Locate the cell with the specified text and output its (X, Y) center coordinate. 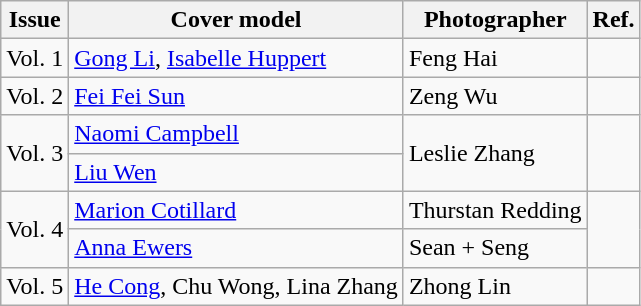
Sean + Seng (495, 248)
Cover model (236, 20)
Anna Ewers (236, 248)
Leslie Zhang (495, 153)
Vol. 3 (35, 153)
Feng Hai (495, 58)
Gong Li, Isabelle Huppert (236, 58)
Fei Fei Sun (236, 96)
Vol. 4 (35, 229)
Zhong Lin (495, 286)
Thurstan Redding (495, 210)
He Cong, Chu Wong, Lina Zhang (236, 286)
Zeng Wu (495, 96)
Vol. 2 (35, 96)
Photographer (495, 20)
Liu Wen (236, 172)
Naomi Campbell (236, 134)
Ref. (614, 20)
Vol. 1 (35, 58)
Vol. 5 (35, 286)
Issue (35, 20)
Marion Cotillard (236, 210)
